Scan for the cell matching the given text and deliver its [X, Y] coordinate at center. 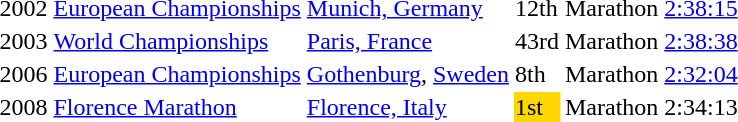
Florence, Italy [408, 107]
Paris, France [408, 41]
World Championships [177, 41]
43rd [538, 41]
European Championships [177, 74]
Florence Marathon [177, 107]
1st [538, 107]
Gothenburg, Sweden [408, 74]
8th [538, 74]
